Determine the (X, Y) coordinate at the center of the cell enclosing the given text.  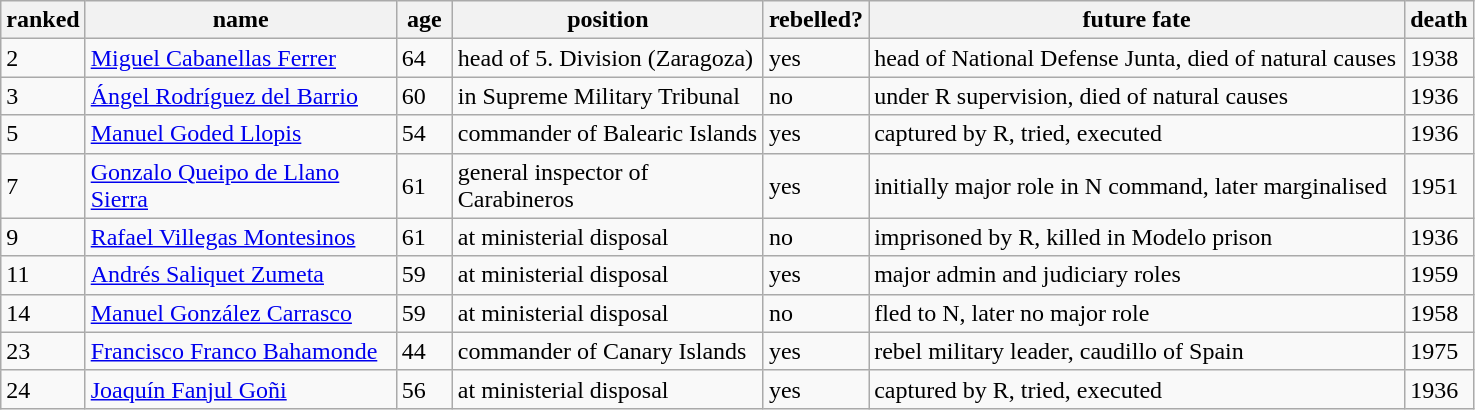
1951 (1439, 186)
Manuel Goded Llopis (240, 134)
11 (43, 275)
general inspector of Carabineros (608, 186)
Rafael Villegas Montesinos (240, 237)
future fate (1137, 20)
14 (43, 313)
7 (43, 186)
Ángel Rodríguez del Barrio (240, 96)
age (424, 20)
commander of Balearic Islands (608, 134)
in Supreme Military Tribunal (608, 96)
Gonzalo Queipo de Llano Sierra (240, 186)
under R supervision, died of natural causes (1137, 96)
position (608, 20)
5 (43, 134)
Andrés Saliquet Zumeta (240, 275)
fled to N, later no major role (1137, 313)
rebelled? (816, 20)
head of 5. Division (Zaragoza) (608, 58)
1975 (1439, 351)
major admin and judiciary roles (1137, 275)
1959 (1439, 275)
64 (424, 58)
rebel military leader, caudillo of Spain (1137, 351)
24 (43, 389)
3 (43, 96)
1958 (1439, 313)
Francisco Franco Bahamonde (240, 351)
Joaquín Fanjul Goñi (240, 389)
death (1439, 20)
Manuel González Carrasco (240, 313)
commander of Canary Islands (608, 351)
60 (424, 96)
ranked (43, 20)
1938 (1439, 58)
name (240, 20)
2 (43, 58)
head of National Defense Junta, died of natural causes (1137, 58)
initially major role in N command, later marginalised (1137, 186)
56 (424, 389)
9 (43, 237)
44 (424, 351)
Miguel Cabanellas Ferrer (240, 58)
imprisoned by R, killed in Modelo prison (1137, 237)
54 (424, 134)
23 (43, 351)
